Capture the cell that displays the provided text and extract its (x, y) central coordinate. 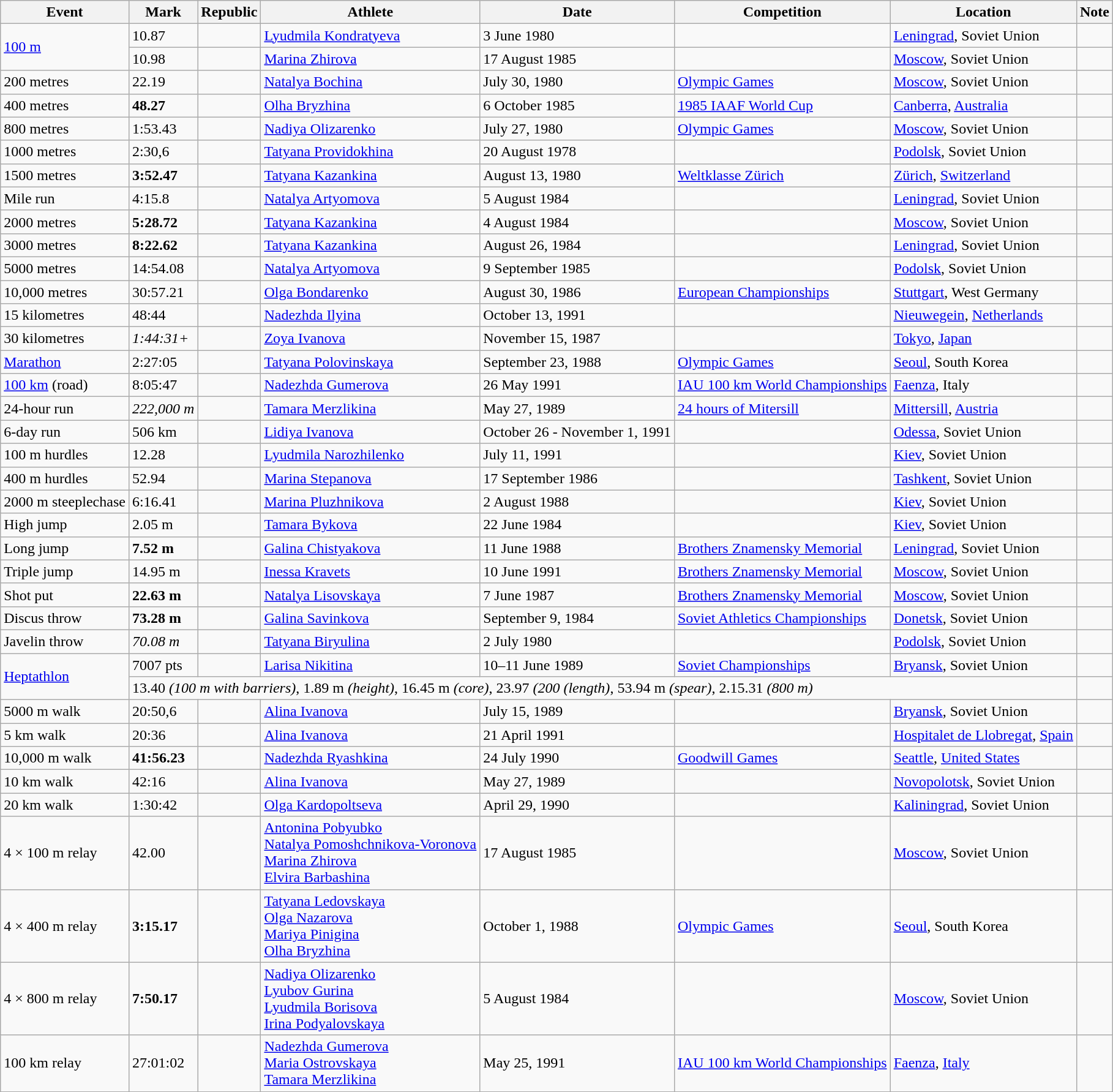
3:15.17 (163, 926)
7.52 m (163, 548)
Tamara Bykova (370, 525)
2.05 m (163, 525)
1985 IAAF World Cup (782, 105)
100 m (65, 47)
Marina Zhirova (370, 59)
October 26 - November 1, 1991 (577, 432)
September 9, 1984 (577, 618)
Nieuwegein, Netherlands (983, 315)
Mile run (65, 198)
400 metres (65, 105)
2 August 1988 (577, 502)
Tokyo, Japan (983, 339)
Zoya Ivanova (370, 339)
8:05:47 (163, 385)
22.63 m (163, 595)
20 August 1978 (577, 152)
20:36 (163, 735)
24 hours of Mitersill (782, 409)
Stuttgart, West Germany (983, 292)
73.28 m (163, 618)
6 October 1985 (577, 105)
4 August 1984 (577, 222)
Donetsk, Soviet Union (983, 618)
6-day run (65, 432)
3000 metres (65, 245)
20:50,6 (163, 712)
10 June 1991 (577, 571)
13.40 (100 m with barriers), 1.89 m (height), 16.45 m (core), 23.97 (200 (length), 53.94 m (spear), 2.15.31 (800 m) (602, 688)
10,000 metres (65, 292)
27:01:02 (163, 1063)
3:52.47 (163, 175)
70.08 m (163, 641)
Marina Pluzhnikova (370, 502)
100 km (road) (65, 385)
August 26, 1984 (577, 245)
Weltklasse Zürich (782, 175)
European Championships (782, 292)
30:57.21 (163, 292)
November 15, 1987 (577, 339)
October 1, 1988 (577, 926)
Date (577, 12)
Athlete (370, 12)
11 June 1988 (577, 548)
Galina Savinkova (370, 618)
Olga Kardopoltseva (370, 805)
30 kilometres (65, 339)
Goodwill Games (782, 758)
1:30:42 (163, 805)
1000 metres (65, 152)
506 km (163, 432)
14:54.08 (163, 268)
Long jump (65, 548)
1500 metres (65, 175)
Seattle, United States (983, 758)
Canberra, Australia (983, 105)
17 September 1986 (577, 478)
7:50.17 (163, 998)
August 13, 1980 (577, 175)
Kaliningrad, Soviet Union (983, 805)
2 July 1980 (577, 641)
Olga Bondarenko (370, 292)
400 m hurdles (65, 478)
5:28.72 (163, 222)
High jump (65, 525)
41:56.23 (163, 758)
10.98 (163, 59)
1:44:31+ (163, 339)
5 km walk (65, 735)
Javelin throw (65, 641)
24-hour run (65, 409)
800 metres (65, 129)
Galina Chistyakova (370, 548)
Natalya Lisovskaya (370, 595)
Tatyana Biryulina (370, 641)
Tatyana Providokhina (370, 152)
Lidiya Ivanova (370, 432)
Soviet Athletics Championships (782, 618)
20 km walk (65, 805)
Discus throw (65, 618)
Nadiya Olizarenko (370, 129)
Nadezhda Ilyina (370, 315)
Odessa, Soviet Union (983, 432)
5000 m walk (65, 712)
2000 metres (65, 222)
2:27:05 (163, 362)
3 June 1980 (577, 36)
7007 pts (163, 665)
42:16 (163, 781)
Novopolotsk, Soviet Union (983, 781)
5000 metres (65, 268)
Zürich, Switzerland (983, 175)
12.28 (163, 455)
Note (1095, 12)
1:53.43 (163, 129)
6:16.41 (163, 502)
4 × 400 m relay (65, 926)
22 June 1984 (577, 525)
14.95 m (163, 571)
July 11, 1991 (577, 455)
42.00 (163, 853)
15 kilometres (65, 315)
September 23, 1988 (577, 362)
10–11 June 1989 (577, 665)
100 km relay (65, 1063)
Hospitalet de Llobregat, Spain (983, 735)
Competition (782, 12)
Tatyana Polovinskaya (370, 362)
Lyudmila Kondratyeva (370, 36)
7 June 1987 (577, 595)
4 × 800 m relay (65, 998)
Marathon (65, 362)
July 30, 1980 (577, 82)
48:44 (163, 315)
Tatyana LedovskayaOlga NazarovaMariya Pinigina Olha Bryzhina (370, 926)
Mark (163, 12)
Event (65, 12)
26 May 1991 (577, 385)
Nadiya OlizarenkoLyubov GurinaLyudmila BorisovaIrina Podyalovskaya (370, 998)
21 April 1991 (577, 735)
Shot put (65, 595)
4:15.8 (163, 198)
Nadezhda Ryashkina (370, 758)
2:30,6 (163, 152)
Inessa Kravets (370, 571)
Larisa Nikitina (370, 665)
October 13, 1991 (577, 315)
Location (983, 12)
Soviet Championships (782, 665)
10,000 m walk (65, 758)
Nadezhda GumerovaMaria OstrovskayaTamara Merzlikina (370, 1063)
Mittersill, Austria (983, 409)
Lyudmila Narozhilenko (370, 455)
Triple jump (65, 571)
100 m hurdles (65, 455)
200 metres (65, 82)
48.27 (163, 105)
4 × 100 m relay (65, 853)
2000 m steeplechase (65, 502)
Marina Stepanova (370, 478)
Nadezhda Gumerova (370, 385)
August 30, 1986 (577, 292)
52.94 (163, 478)
8:22.62 (163, 245)
222,000 m (163, 409)
9 September 1985 (577, 268)
24 July 1990 (577, 758)
July 15, 1989 (577, 712)
Olha Bryzhina (370, 105)
Tashkent, Soviet Union (983, 478)
April 29, 1990 (577, 805)
Heptathlon (65, 676)
July 27, 1980 (577, 129)
Natalya Bochina (370, 82)
May 25, 1991 (577, 1063)
Tamara Merzlikina (370, 409)
Antonina PobyubkoNatalya Pomoshchnikova-VoronovaMarina ZhirovaElvira Barbashina (370, 853)
22.19 (163, 82)
Republic (229, 12)
10 km walk (65, 781)
10.87 (163, 36)
